Find where the given text appears and provide that cell's center as (x, y) coordinate. 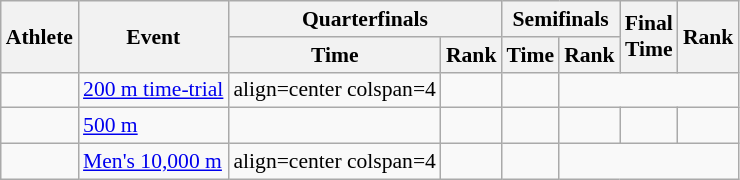
Quarterfinals (364, 19)
Event (153, 36)
200 m time-trial (153, 90)
Semifinals (560, 19)
500 m (153, 126)
FinalTime (649, 36)
Athlete (40, 36)
Men's 10,000 m (153, 162)
